Return the [X, Y] coordinate for the center point of the cell that contains the specified text.  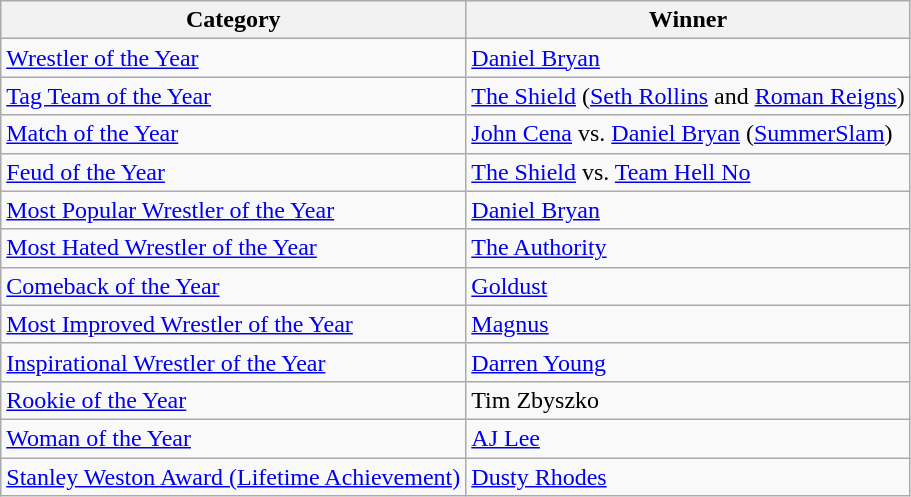
Winner [688, 20]
The Shield vs. Team Hell No [688, 172]
Inspirational Wrestler of the Year [234, 362]
Tim Zbyszko [688, 400]
Category [234, 20]
The Shield (Seth Rollins and Roman Reigns) [688, 96]
Most Improved Wrestler of the Year [234, 324]
Woman of the Year [234, 438]
Stanley Weston Award (Lifetime Achievement) [234, 477]
Darren Young [688, 362]
Most Hated Wrestler of the Year [234, 248]
Goldust [688, 286]
Comeback of the Year [234, 286]
Dusty Rhodes [688, 477]
Wrestler of the Year [234, 58]
Magnus [688, 324]
Tag Team of the Year [234, 96]
The Authority [688, 248]
Rookie of the Year [234, 400]
AJ Lee [688, 438]
John Cena vs. Daniel Bryan (SummerSlam) [688, 134]
Match of the Year [234, 134]
Most Popular Wrestler of the Year [234, 210]
Feud of the Year [234, 172]
